Capture the cell that displays the provided text and extract its [X, Y] central coordinate. 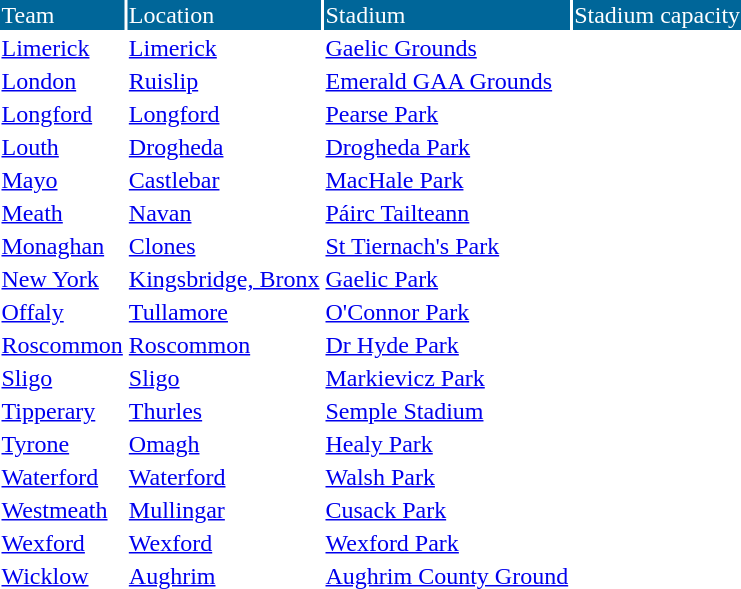
MacHale Park [447, 180]
Gaelic Grounds [447, 48]
St Tiernach's Park [447, 246]
Louth [62, 147]
Páirc Tailteann [447, 213]
Tyrone [62, 444]
Kingsbridge, Bronx [224, 279]
Omagh [224, 444]
Tullamore [224, 312]
Tipperary [62, 411]
Dr Hyde Park [447, 345]
Mullingar [224, 510]
Location [224, 15]
Pearse Park [447, 114]
Healy Park [447, 444]
Markievicz Park [447, 378]
Castlebar [224, 180]
Clones [224, 246]
Cusack Park [447, 510]
Meath [62, 213]
New York [62, 279]
Semple Stadium [447, 411]
Stadium [447, 15]
Team [62, 15]
Thurles [224, 411]
Westmeath [62, 510]
Navan [224, 213]
Drogheda Park [447, 147]
Walsh Park [447, 477]
Mayo [62, 180]
Ruislip [224, 81]
London [62, 81]
Gaelic Park [447, 279]
Drogheda [224, 147]
Offaly [62, 312]
Emerald GAA Grounds [447, 81]
Wexford Park [447, 543]
Monaghan [62, 246]
O'Connor Park [447, 312]
